Identify which cell holds the provided text, then report its (X, Y) central coordinate. 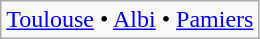
Toulouse • Albi • Pamiers (130, 20)
